Locate the cell with the specified text and output its [x, y] center coordinate. 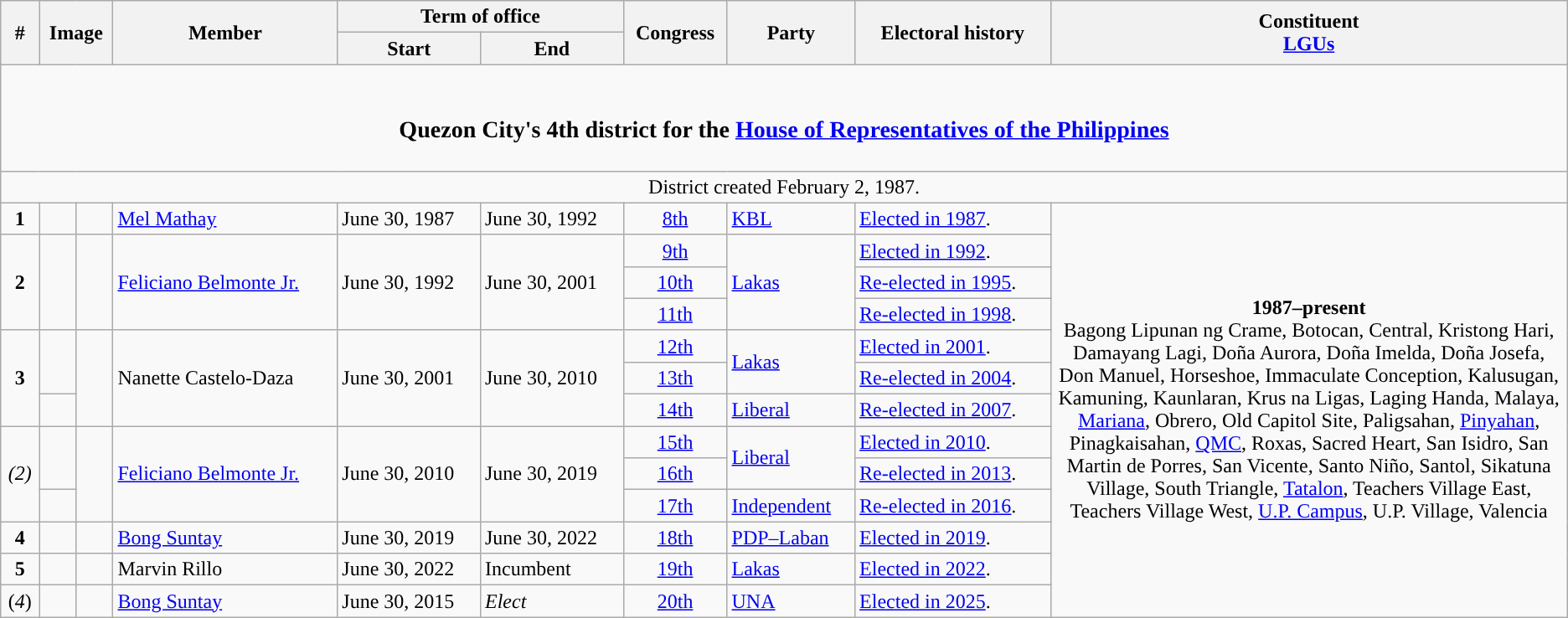
Re-elected in 2007. [953, 410]
June 30, 1987 [409, 219]
UNA [791, 601]
Quezon City's 4th district for the House of Representatives of the Philippines [784, 117]
KBL [791, 219]
9th [675, 250]
8th [675, 219]
June 30, 2015 [409, 601]
19th [675, 569]
Re-elected in 2004. [953, 378]
Nanette Castelo-Daza [225, 378]
Elected in 2001. [953, 346]
10th [675, 282]
Re-elected in 1995. [953, 282]
# [20, 33]
District created February 2, 1987. [784, 187]
Image [76, 33]
Independent [791, 506]
Re-elected in 2016. [953, 506]
20th [675, 601]
Elected in 2019. [953, 538]
PDP–Laban [791, 538]
End [551, 49]
14th [675, 410]
(2) [20, 474]
Elected in 2010. [953, 442]
3 [20, 378]
Re-elected in 2013. [953, 474]
15th [675, 442]
Elected in 1992. [953, 250]
17th [675, 506]
ConstituentLGUs [1308, 33]
5 [20, 569]
Start [409, 49]
Elect [551, 601]
Electoral history [953, 33]
Member [225, 33]
Incumbent [551, 569]
(4) [20, 601]
Re-elected in 1998. [953, 314]
4 [20, 538]
1 [20, 219]
Elected in 1987. [953, 219]
Mel Mathay [225, 219]
Elected in 2025. [953, 601]
Marvin Rillo [225, 569]
Party [791, 33]
12th [675, 346]
2 [20, 282]
11th [675, 314]
Congress [675, 33]
Term of office [481, 17]
13th [675, 378]
16th [675, 474]
Elected in 2022. [953, 569]
18th [675, 538]
